Identify which cell holds the provided text, then report its (X, Y) central coordinate. 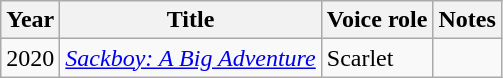
2020 (30, 58)
Title (190, 20)
Scarlet (377, 58)
Sackboy: A Big Adventure (190, 58)
Voice role (377, 20)
Notes (467, 20)
Year (30, 20)
